Determine the [X, Y] coordinate at the center of the cell enclosing the given text.  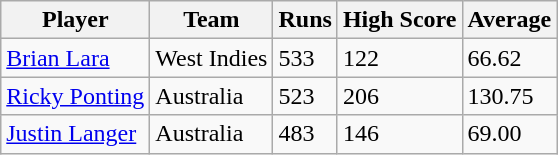
130.75 [510, 96]
66.62 [510, 58]
69.00 [510, 134]
533 [305, 58]
Ricky Ponting [76, 96]
122 [400, 58]
Average [510, 20]
Player [76, 20]
High Score [400, 20]
523 [305, 96]
Justin Langer [76, 134]
483 [305, 134]
West Indies [212, 58]
206 [400, 96]
Runs [305, 20]
Brian Lara [76, 58]
Team [212, 20]
146 [400, 134]
